Output the [x, y] coordinate of the center of the cell containing the given text.  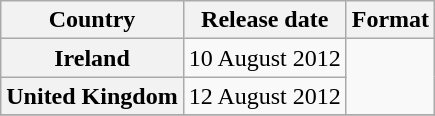
12 August 2012 [264, 96]
Format [390, 20]
Country [92, 20]
Release date [264, 20]
10 August 2012 [264, 58]
United Kingdom [92, 96]
Ireland [92, 58]
